Detect which cell encompasses the target text, then output its [x, y] center coordinate. 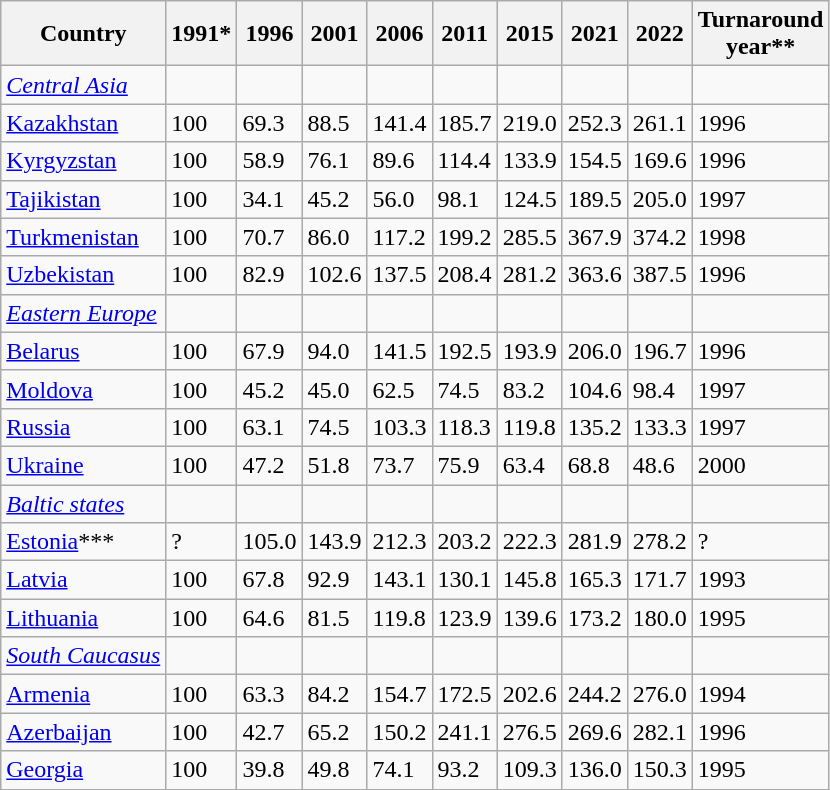
203.2 [464, 542]
202.6 [530, 694]
98.4 [660, 389]
282.1 [660, 732]
2011 [464, 34]
212.3 [400, 542]
63.1 [270, 427]
102.6 [334, 275]
2006 [400, 34]
67.8 [270, 580]
206.0 [594, 351]
42.7 [270, 732]
Russia [84, 427]
154.7 [400, 694]
92.9 [334, 580]
83.2 [530, 389]
Azerbaijan [84, 732]
196.7 [660, 351]
244.2 [594, 694]
Lithuania [84, 618]
103.3 [400, 427]
173.2 [594, 618]
261.1 [660, 123]
Ukraine [84, 465]
Kyrgyzstan [84, 161]
Uzbekistan [84, 275]
169.6 [660, 161]
185.7 [464, 123]
118.3 [464, 427]
241.1 [464, 732]
189.5 [594, 199]
2022 [660, 34]
193.9 [530, 351]
Turkmenistan [84, 237]
South Caucasus [84, 656]
145.8 [530, 580]
Estonia*** [84, 542]
139.6 [530, 618]
84.2 [334, 694]
278.2 [660, 542]
285.5 [530, 237]
Kazakhstan [84, 123]
68.8 [594, 465]
136.0 [594, 770]
276.5 [530, 732]
133.9 [530, 161]
86.0 [334, 237]
89.6 [400, 161]
281.9 [594, 542]
56.0 [400, 199]
82.9 [270, 275]
48.6 [660, 465]
165.3 [594, 580]
137.5 [400, 275]
39.8 [270, 770]
Baltic states [84, 503]
Central Asia [84, 85]
75.9 [464, 465]
45.0 [334, 389]
222.3 [530, 542]
124.5 [530, 199]
1998 [760, 237]
2000 [760, 465]
51.8 [334, 465]
105.0 [270, 542]
208.4 [464, 275]
363.6 [594, 275]
76.1 [334, 161]
Country [84, 34]
62.5 [400, 389]
130.1 [464, 580]
88.5 [334, 123]
387.5 [660, 275]
180.0 [660, 618]
98.1 [464, 199]
104.6 [594, 389]
63.3 [270, 694]
276.0 [660, 694]
141.5 [400, 351]
133.3 [660, 427]
269.6 [594, 732]
123.9 [464, 618]
69.3 [270, 123]
109.3 [530, 770]
34.1 [270, 199]
171.7 [660, 580]
114.4 [464, 161]
64.6 [270, 618]
67.9 [270, 351]
Belarus [84, 351]
281.2 [530, 275]
252.3 [594, 123]
1994 [760, 694]
192.5 [464, 351]
374.2 [660, 237]
150.2 [400, 732]
117.2 [400, 237]
1993 [760, 580]
73.7 [400, 465]
94.0 [334, 351]
Armenia [84, 694]
367.9 [594, 237]
Tajikistan [84, 199]
219.0 [530, 123]
154.5 [594, 161]
172.5 [464, 694]
143.9 [334, 542]
135.2 [594, 427]
Turnaroundyear** [760, 34]
65.2 [334, 732]
141.4 [400, 123]
143.1 [400, 580]
63.4 [530, 465]
Georgia [84, 770]
Latvia [84, 580]
74.1 [400, 770]
58.9 [270, 161]
70.7 [270, 237]
150.3 [660, 770]
2001 [334, 34]
205.0 [660, 199]
1991* [202, 34]
199.2 [464, 237]
49.8 [334, 770]
81.5 [334, 618]
Moldova [84, 389]
2015 [530, 34]
Eastern Europe [84, 313]
93.2 [464, 770]
2021 [594, 34]
47.2 [270, 465]
